Search for the cell housing the specified text and yield its (X, Y) center coordinate. 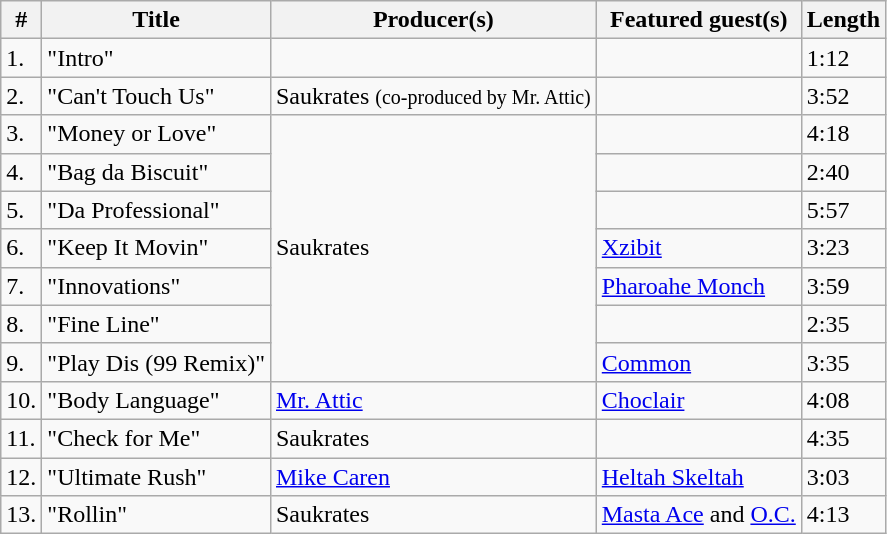
"Play Dis (99 Remix)" (156, 362)
3:03 (843, 477)
Mr. Attic (433, 400)
Common (698, 362)
"Da Professional" (156, 210)
Featured guest(s) (698, 20)
5. (22, 210)
"Intro" (156, 58)
4:08 (843, 400)
"Fine Line" (156, 324)
5:57 (843, 210)
"Money or Love" (156, 134)
4:18 (843, 134)
Pharoahe Monch (698, 286)
3. (22, 134)
"Keep It Movin" (156, 248)
9. (22, 362)
Producer(s) (433, 20)
8. (22, 324)
Mike Caren (433, 477)
2:35 (843, 324)
7. (22, 286)
3:52 (843, 96)
Heltah Skeltah (698, 477)
Title (156, 20)
3:23 (843, 248)
"Rollin" (156, 515)
4:13 (843, 515)
2:40 (843, 172)
"Check for Me" (156, 438)
12. (22, 477)
13. (22, 515)
Length (843, 20)
"Innovations" (156, 286)
Xzibit (698, 248)
"Bag da Biscuit" (156, 172)
1:12 (843, 58)
"Ultimate Rush" (156, 477)
1. (22, 58)
Masta Ace and O.C. (698, 515)
3:35 (843, 362)
10. (22, 400)
6. (22, 248)
3:59 (843, 286)
Choclair (698, 400)
"Can't Touch Us" (156, 96)
11. (22, 438)
"Body Language" (156, 400)
Saukrates (co-produced by Mr. Attic) (433, 96)
4. (22, 172)
# (22, 20)
4:35 (843, 438)
2. (22, 96)
